Pinpoint the cell where the given text exists, returning its [X, Y] midpoint coordinate. 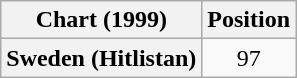
Chart (1999) [102, 20]
Sweden (Hitlistan) [102, 58]
Position [249, 20]
97 [249, 58]
